Scan for the cell matching the given text and deliver its (X, Y) coordinate at center. 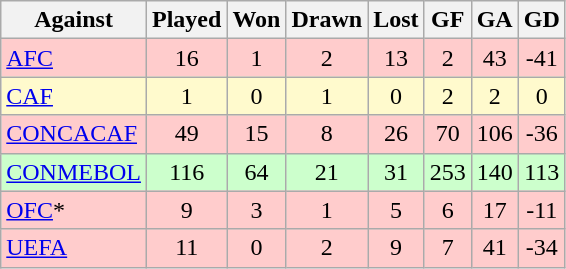
8 (327, 134)
Lost (396, 20)
Played (186, 20)
CAF (74, 96)
AFC (74, 58)
13 (396, 58)
CONMEBOL (74, 172)
7 (448, 248)
70 (448, 134)
GD (542, 20)
106 (494, 134)
GA (494, 20)
21 (327, 172)
-36 (542, 134)
140 (494, 172)
41 (494, 248)
16 (186, 58)
Drawn (327, 20)
-34 (542, 248)
113 (542, 172)
Won (256, 20)
3 (256, 210)
5 (396, 210)
OFC* (74, 210)
GF (448, 20)
26 (396, 134)
64 (256, 172)
43 (494, 58)
116 (186, 172)
-11 (542, 210)
-41 (542, 58)
15 (256, 134)
17 (494, 210)
253 (448, 172)
UEFA (74, 248)
49 (186, 134)
31 (396, 172)
11 (186, 248)
6 (448, 210)
Against (74, 20)
CONCACAF (74, 134)
